Return [X, Y] of the center of cell containing provided text 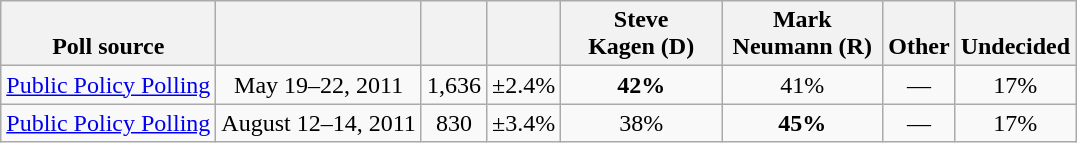
Poll source [108, 34]
May 19–22, 2011 [319, 85]
41% [802, 85]
38% [642, 123]
42% [642, 85]
1,636 [454, 85]
MarkNeumann (R) [802, 34]
±3.4% [523, 123]
45% [802, 123]
830 [454, 123]
Undecided [1015, 34]
SteveKagen (D) [642, 34]
August 12–14, 2011 [319, 123]
±2.4% [523, 85]
Other [919, 34]
